Locate the cell with the specified text and output its (x, y) center coordinate. 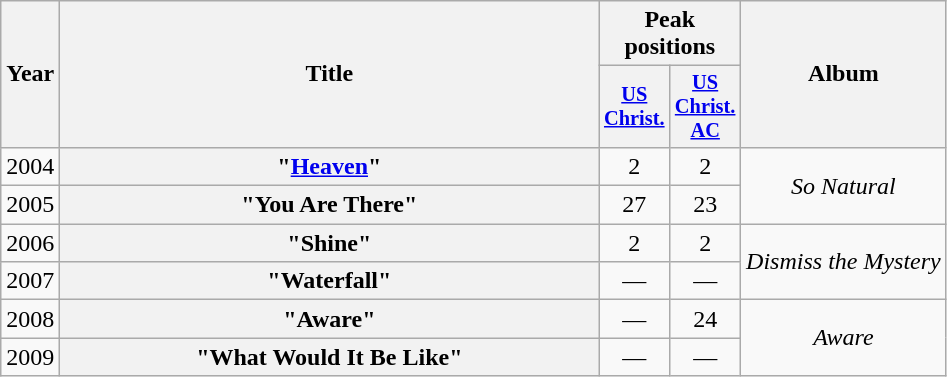
Dismiss the Mystery (844, 262)
US Christ. (634, 107)
Title (330, 74)
2008 (30, 319)
23 (706, 205)
2006 (30, 243)
Year (30, 74)
2005 (30, 205)
27 (634, 205)
US Christ. AC (706, 107)
"What Would It Be Like" (330, 357)
2007 (30, 281)
"Aware" (330, 319)
Aware (844, 338)
"Shine" (330, 243)
"You Are There" (330, 205)
24 (706, 319)
"Heaven" (330, 166)
2009 (30, 357)
2004 (30, 166)
"Waterfall" (330, 281)
Peak positions (670, 34)
Album (844, 74)
So Natural (844, 185)
